From the cell containing the given text, extract its center point as (X, Y) coordinate. 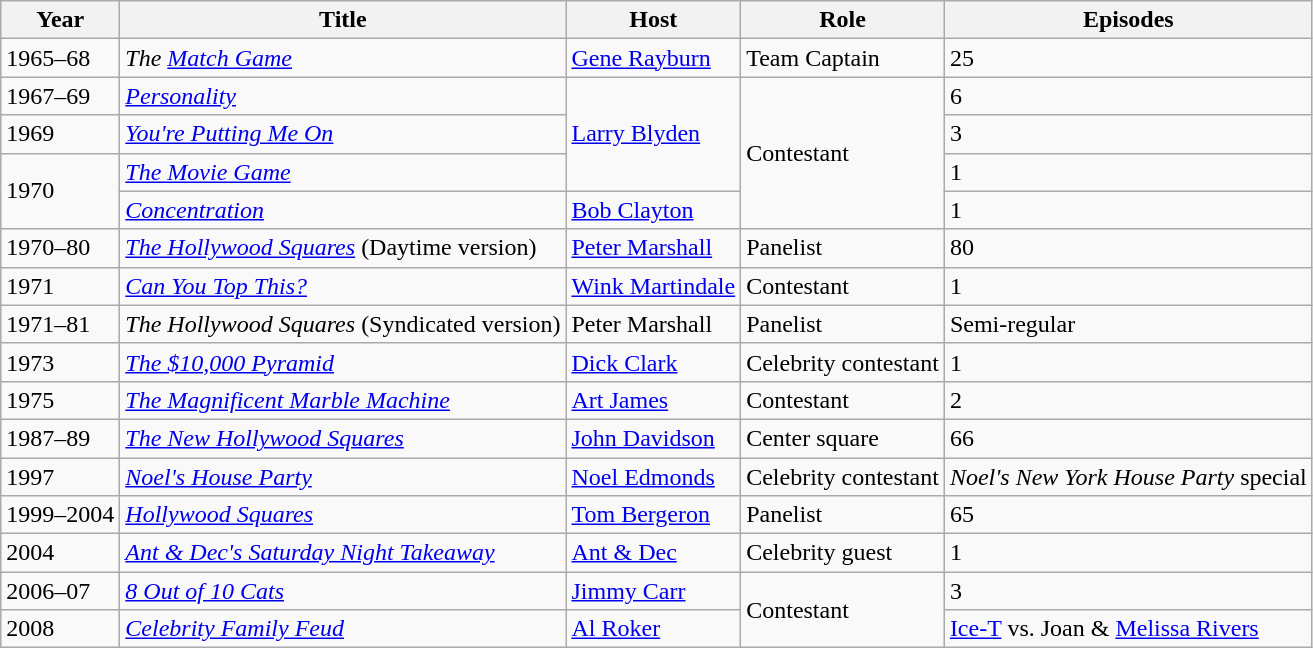
Team Captain (843, 58)
25 (1128, 58)
66 (1128, 438)
Concentration (343, 210)
John Davidson (654, 438)
Bob Clayton (654, 210)
Ice-T vs. Joan & Melissa Rivers (1128, 629)
The New Hollywood Squares (343, 438)
1970–80 (60, 248)
1969 (60, 134)
80 (1128, 248)
The Hollywood Squares (Syndicated version) (343, 324)
The Magnificent Marble Machine (343, 400)
Noel's New York House Party special (1128, 477)
6 (1128, 96)
You're Putting Me On (343, 134)
1975 (60, 400)
1970 (60, 191)
Center square (843, 438)
Art James (654, 400)
Gene Rayburn (654, 58)
Can You Top This? (343, 286)
Personality (343, 96)
1987–89 (60, 438)
8 Out of 10 Cats (343, 591)
1971 (60, 286)
1971–81 (60, 324)
Semi-regular (1128, 324)
Al Roker (654, 629)
Episodes (1128, 20)
Dick Clark (654, 362)
1997 (60, 477)
Jimmy Carr (654, 591)
1999–2004 (60, 515)
Hollywood Squares (343, 515)
Ant & Dec (654, 553)
Ant & Dec's Saturday Night Takeaway (343, 553)
2004 (60, 553)
Year (60, 20)
Wink Martindale (654, 286)
1967–69 (60, 96)
Noel's House Party (343, 477)
Noel Edmonds (654, 477)
The Movie Game (343, 172)
2006–07 (60, 591)
2 (1128, 400)
Role (843, 20)
65 (1128, 515)
The $10,000 Pyramid (343, 362)
Host (654, 20)
1973 (60, 362)
Celebrity Family Feud (343, 629)
Celebrity guest (843, 553)
Larry Blyden (654, 134)
The Hollywood Squares (Daytime version) (343, 248)
2008 (60, 629)
1965–68 (60, 58)
The Match Game (343, 58)
Title (343, 20)
Tom Bergeron (654, 515)
